Detect which cell encompasses the target text, then output its (x, y) center coordinate. 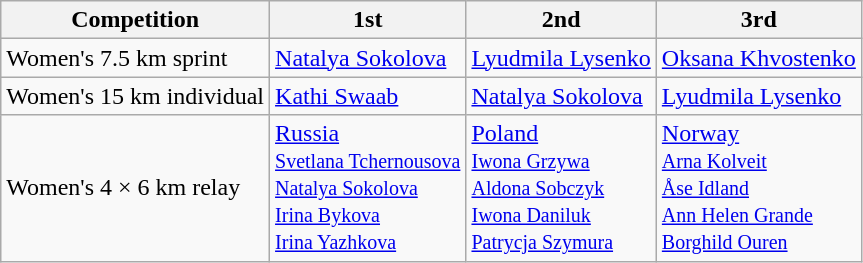
Women's 15 km individual (136, 96)
Kathi Swaab (368, 96)
NorwayArna KolveitÅse IdlandAnn Helen GrandeBorghild Ouren (758, 188)
2nd (561, 20)
Women's 7.5 km sprint (136, 58)
3rd (758, 20)
Women's 4 × 6 km relay (136, 188)
Competition (136, 20)
PolandIwona GrzywaAldona SobczykIwona DanilukPatrycja Szymura (561, 188)
Oksana Khvostenko (758, 58)
RussiaSvetlana TchernousovaNatalya SokolovaIrina BykovaIrina Yazhkova (368, 188)
1st (368, 20)
